Output the [x, y] coordinate of the center of the cell containing the given text.  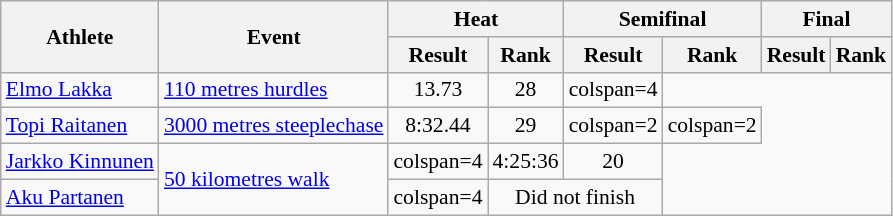
28 [526, 90]
Athlete [80, 36]
110 metres hurdles [274, 90]
29 [526, 126]
Elmo Lakka [80, 90]
13.73 [438, 90]
Jarkko Kinnunen [80, 162]
Did not finish [576, 197]
Aku Partanen [80, 197]
50 kilometres walk [274, 180]
Event [274, 36]
3000 metres steeplechase [274, 126]
Heat [476, 19]
Topi Raitanen [80, 126]
8:32.44 [438, 126]
4:25:36 [526, 162]
Semifinal [663, 19]
20 [614, 162]
Final [826, 19]
